Detect which cell encompasses the target text, then output its [x, y] center coordinate. 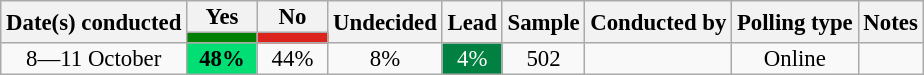
48% [222, 59]
8—11 October [94, 59]
Lead [472, 22]
No [292, 17]
502 [544, 59]
Yes [222, 17]
Sample [544, 22]
4% [472, 59]
8% [385, 59]
Polling type [795, 22]
44% [292, 59]
Undecided [385, 22]
Date(s) conducted [94, 22]
Notes [890, 22]
Online [795, 59]
Conducted by [658, 22]
